Search for the cell housing the specified text and yield its (x, y) center coordinate. 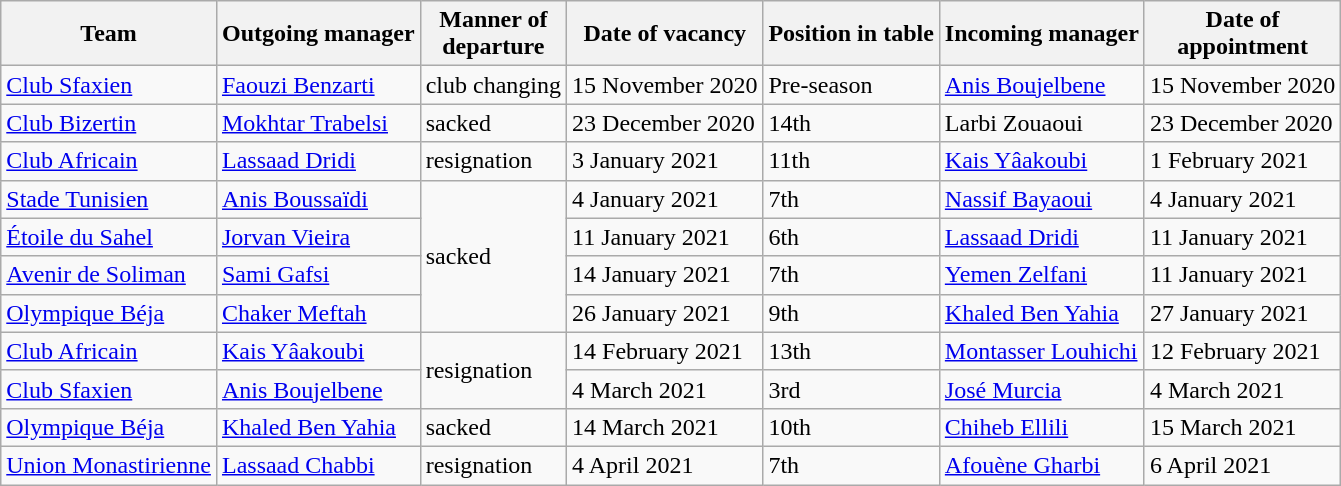
Faouzi Benzarti (318, 85)
Chiheb Ellili (1042, 427)
9th (851, 313)
Sami Gafsi (318, 275)
6th (851, 237)
Étoile du Sahel (109, 237)
14 January 2021 (665, 275)
1 February 2021 (1242, 161)
Position in table (851, 34)
11th (851, 161)
3 January 2021 (665, 161)
27 January 2021 (1242, 313)
26 January 2021 (665, 313)
4 April 2021 (665, 465)
Montasser Louhichi (1042, 351)
Yemen Zelfani (1042, 275)
Anis Boussaïdi (318, 199)
Afouène Gharbi (1042, 465)
Club Bizertin (109, 123)
club changing (493, 85)
Mokhtar Trabelsi (318, 123)
14 February 2021 (665, 351)
Team (109, 34)
Avenir de Soliman (109, 275)
Chaker Meftah (318, 313)
Date of vacancy (665, 34)
3rd (851, 389)
Jorvan Vieira (318, 237)
14 March 2021 (665, 427)
10th (851, 427)
Pre-season (851, 85)
Stade Tunisien (109, 199)
12 February 2021 (1242, 351)
Manner ofdeparture (493, 34)
14th (851, 123)
15 March 2021 (1242, 427)
6 April 2021 (1242, 465)
Union Monastirienne (109, 465)
José Murcia (1042, 389)
13th (851, 351)
Outgoing manager (318, 34)
Lassaad Chabbi (318, 465)
Date ofappointment (1242, 34)
Incoming manager (1042, 34)
Larbi Zouaoui (1042, 123)
Nassif Bayaoui (1042, 199)
